Find where the given text appears and provide that cell's center as [x, y] coordinate. 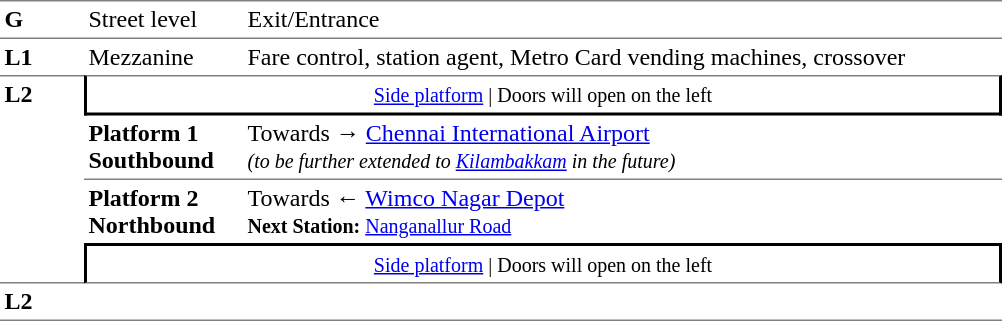
Platform 2Northbound [164, 212]
G [42, 20]
Towards → Chennai International Airport (to be further extended to Kilambakkam in the future) [622, 148]
L2 [42, 179]
Exit/Entrance [622, 20]
L1 [42, 57]
Towards ← Wimco Nagar DepotNext Station: Nanganallur Road [622, 212]
Fare control, station agent, Metro Card vending machines, crossover [622, 57]
Mezzanine [164, 57]
Platform 1Southbound [164, 148]
Street level [164, 20]
